Output the [X, Y] coordinate of the center of the cell containing the given text.  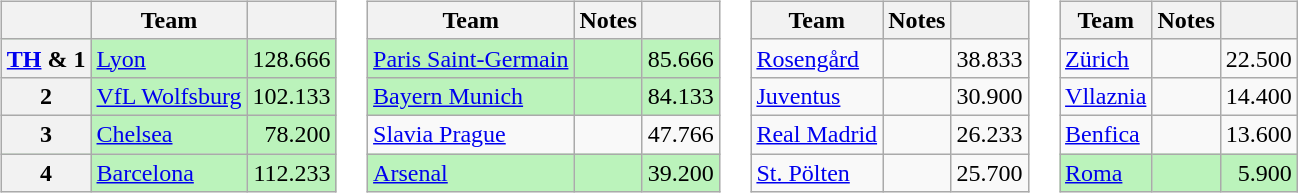
Lyon [169, 58]
22.500 [1258, 58]
128.666 [292, 58]
Benfica [1106, 134]
112.233 [292, 173]
Roma [1106, 173]
Barcelona [169, 173]
Zürich [1106, 58]
38.833 [990, 58]
5.900 [1258, 173]
84.133 [680, 96]
Bayern Munich [471, 96]
VfL Wolfsburg [169, 96]
Chelsea [169, 134]
85.666 [680, 58]
13.600 [1258, 134]
Rosengård [817, 58]
Juventus [817, 96]
102.133 [292, 96]
TH & 1 [46, 58]
Real Madrid [817, 134]
78.200 [292, 134]
St. Pölten [817, 173]
2 [46, 96]
14.400 [1258, 96]
26.233 [990, 134]
3 [46, 134]
Vllaznia [1106, 96]
39.200 [680, 173]
47.766 [680, 134]
25.700 [990, 173]
4 [46, 173]
30.900 [990, 96]
Slavia Prague [471, 134]
Arsenal [471, 173]
Paris Saint-Germain [471, 58]
